Capture the cell that displays the provided text and extract its [X, Y] central coordinate. 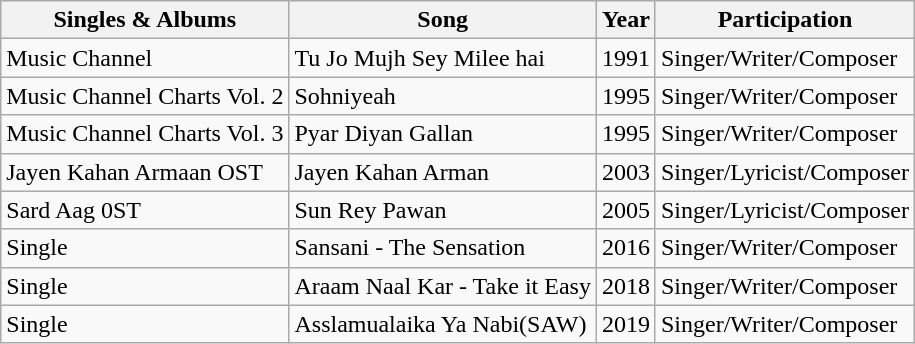
Araam Naal Kar - Take it Easy [442, 286]
Singles & Albums [145, 20]
Sun Rey Pawan [442, 210]
Jayen Kahan Arman [442, 172]
2016 [626, 248]
Participation [784, 20]
2019 [626, 324]
2005 [626, 210]
Sard Aag 0ST [145, 210]
Music Channel Charts Vol. 2 [145, 96]
Year [626, 20]
Pyar Diyan Gallan [442, 134]
Song [442, 20]
Asslamualaika Ya Nabi(SAW) [442, 324]
2003 [626, 172]
2018 [626, 286]
1991 [626, 58]
Music Channel Charts Vol. 3 [145, 134]
Sansani - The Sensation [442, 248]
Jayen Kahan Armaan OST [145, 172]
Tu Jo Mujh Sey Milee hai [442, 58]
Music Channel [145, 58]
Sohniyeah [442, 96]
